For the text-containing cell, return its midpoint in [X, Y] coordinate format. 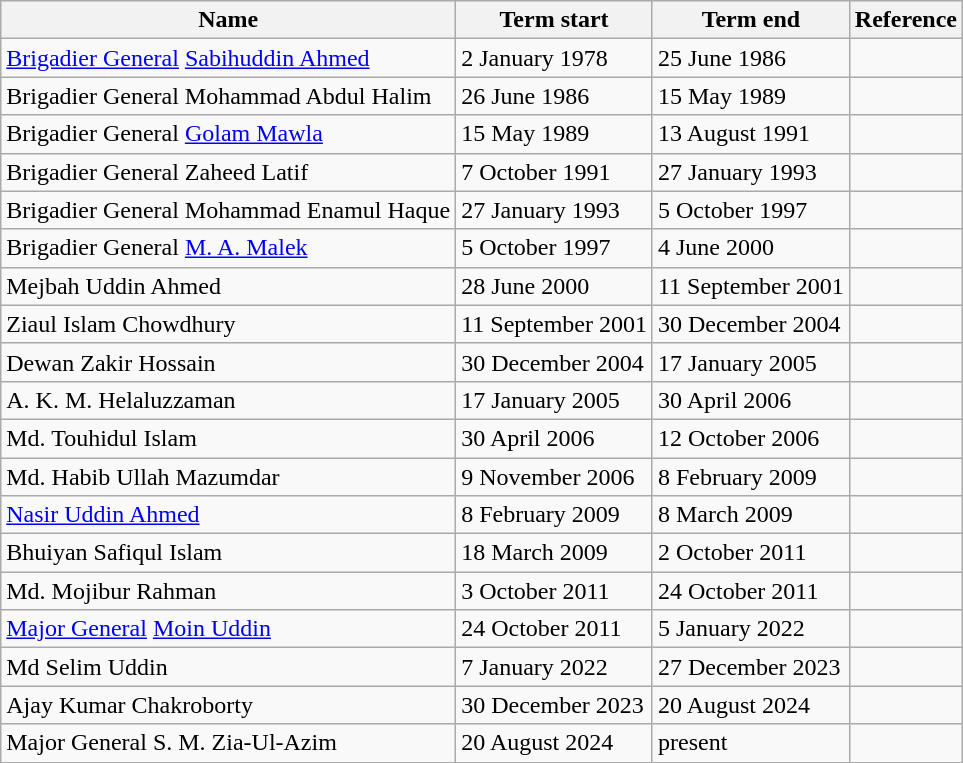
28 June 2000 [554, 286]
26 June 1986 [554, 96]
3 October 2011 [554, 591]
25 June 1986 [750, 58]
27 December 2023 [750, 667]
Reference [906, 20]
2 January 1978 [554, 58]
12 October 2006 [750, 438]
Brigadier General M. A. Malek [228, 248]
Ziaul Islam Chowdhury [228, 324]
Md. Habib Ullah Mazumdar [228, 477]
Brigadier General Mohammad Enamul Haque [228, 210]
Brigadier General Golam Mawla [228, 134]
Nasir Uddin Ahmed [228, 515]
Md. Touhidul Islam [228, 438]
Term end [750, 20]
Dewan Zakir Hossain [228, 362]
Major General S. M. Zia-Ul-Azim [228, 743]
18 March 2009 [554, 553]
4 June 2000 [750, 248]
Brigadier General Mohammad Abdul Halim [228, 96]
A. K. M. Helaluzzaman [228, 400]
8 March 2009 [750, 515]
2 October 2011 [750, 553]
9 November 2006 [554, 477]
Name [228, 20]
5 January 2022 [750, 629]
7 October 1991 [554, 172]
Md Selim Uddin [228, 667]
7 January 2022 [554, 667]
Ajay Kumar Chakroborty [228, 705]
13 August 1991 [750, 134]
present [750, 743]
Brigadier General Zaheed Latif [228, 172]
30 December 2023 [554, 705]
Md. Mojibur Rahman [228, 591]
Brigadier General Sabihuddin Ahmed [228, 58]
Major General Moin Uddin [228, 629]
Mejbah Uddin Ahmed [228, 286]
Term start [554, 20]
Bhuiyan Safiqul Islam [228, 553]
